Return the (X, Y) coordinate for the center point of the cell that contains the specified text.  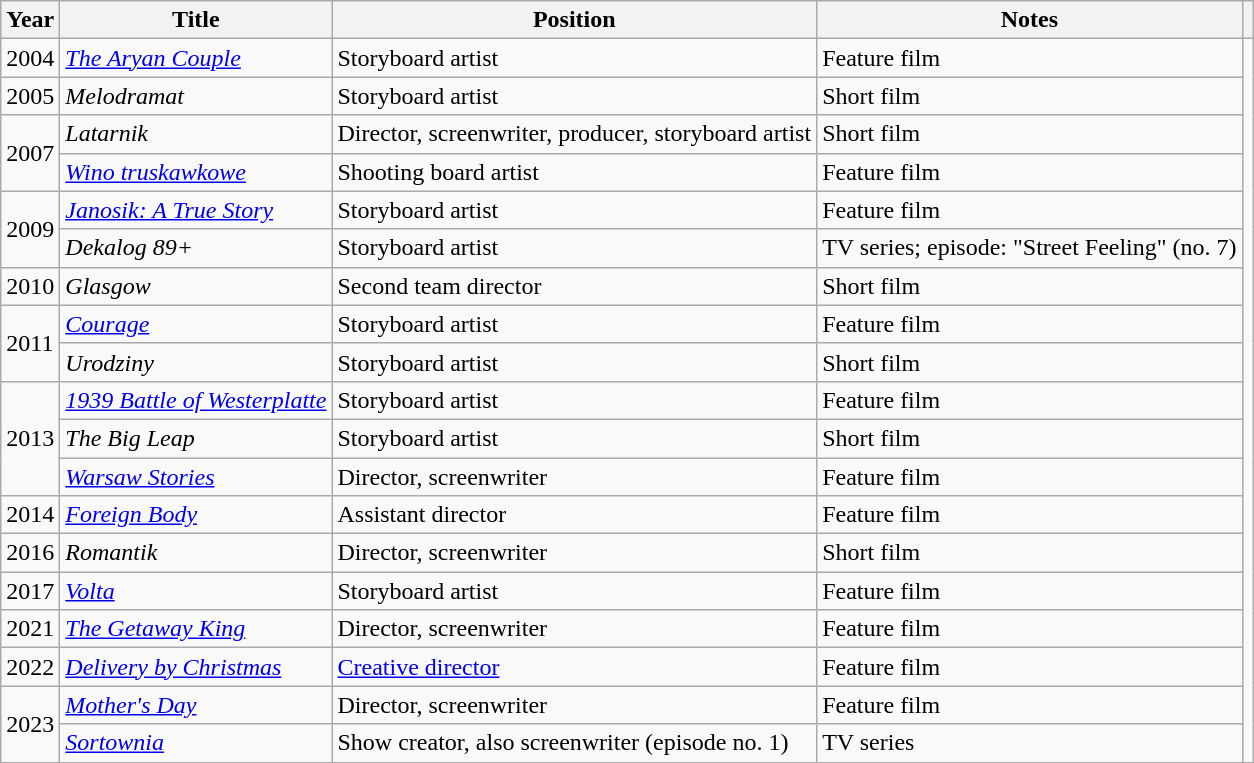
Second team director (574, 286)
The Aryan Couple (196, 58)
Courage (196, 324)
Assistant director (574, 515)
Volta (196, 591)
1939 Battle of Westerplatte (196, 400)
Glasgow (196, 286)
TV series (1030, 743)
Year (30, 20)
The Getaway King (196, 629)
Dekalog 89+ (196, 248)
Creative director (574, 667)
Janosik: A True Story (196, 210)
Mother's Day (196, 705)
Romantik (196, 553)
2023 (30, 724)
2014 (30, 515)
Position (574, 20)
2004 (30, 58)
Melodramat (196, 96)
2017 (30, 591)
TV series; episode: "Street Feeling" (no. 7) (1030, 248)
2022 (30, 667)
Warsaw Stories (196, 477)
2005 (30, 96)
2011 (30, 343)
2016 (30, 553)
Notes (1030, 20)
2021 (30, 629)
Urodziny (196, 362)
2007 (30, 153)
Show creator, also screenwriter (episode no. 1) (574, 743)
2013 (30, 438)
Title (196, 20)
Delivery by Christmas (196, 667)
Wino truskawkowe (196, 172)
Shooting board artist (574, 172)
Director, screenwriter, producer, storyboard artist (574, 134)
2009 (30, 229)
Sortownia (196, 743)
The Big Leap (196, 438)
Latarnik (196, 134)
Foreign Body (196, 515)
2010 (30, 286)
